Identify which cell holds the provided text, then report its [x, y] central coordinate. 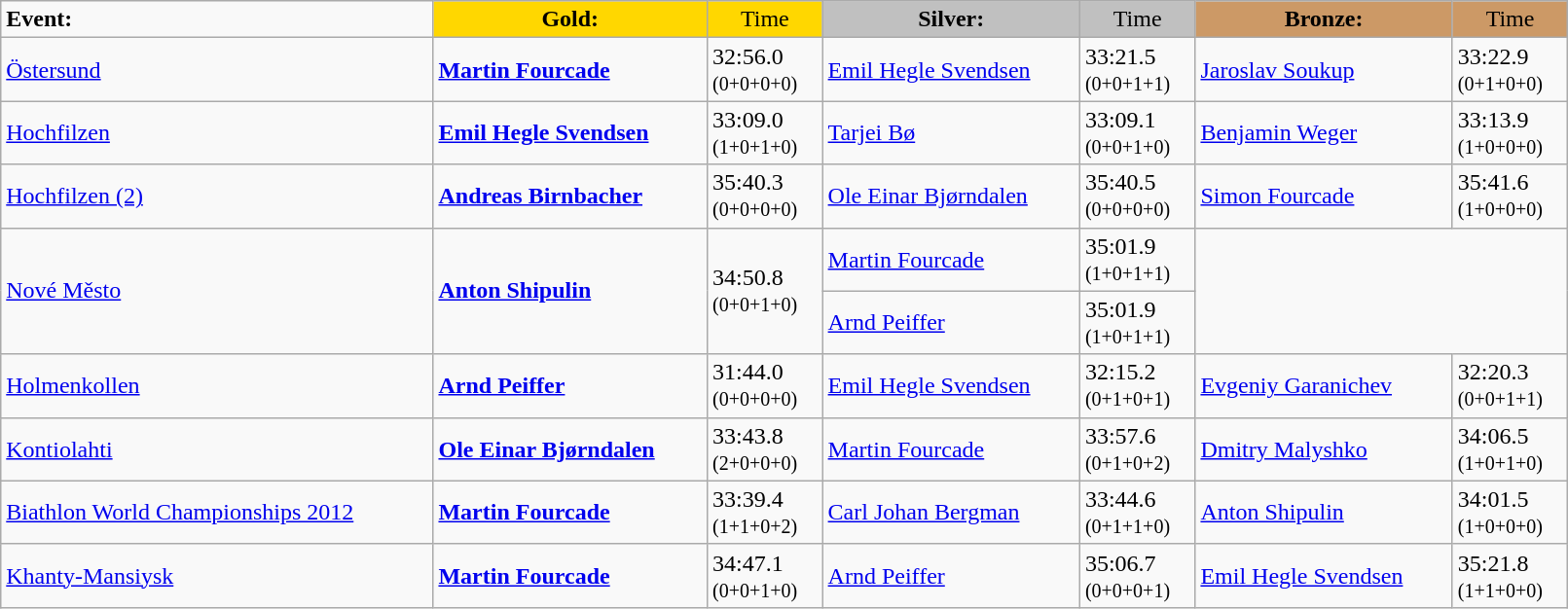
33:13.9(1+0+0+0) [1511, 132]
Hochfilzen (2) [217, 197]
Holmenkollen [217, 385]
35:40.5(0+0+0+0) [1137, 197]
Bronze: [1324, 19]
Khanty-Mansiysk [217, 576]
Gold: [570, 19]
35:21.8(1+1+0+0) [1511, 576]
Evgeniy Garanichev [1324, 385]
Event: [217, 19]
32:15.2(0+1+0+1) [1137, 385]
35:06.7(0+0+0+1) [1137, 576]
Simon Fourcade [1324, 197]
33:21.5(0+0+1+1) [1137, 70]
34:01.5(1+0+0+0) [1511, 512]
Benjamin Weger [1324, 132]
35:40.3(0+0+0+0) [765, 197]
33:09.1(0+0+1+0) [1137, 132]
Östersund [217, 70]
Dmitry Malyshko [1324, 449]
35:41.6(1+0+0+0) [1511, 197]
34:06.5(1+0+1+0) [1511, 449]
32:20.3(0+0+1+1) [1511, 385]
Biathlon World Championships 2012 [217, 512]
Andreas Birnbacher [570, 197]
Tarjei Bø [951, 132]
Kontiolahti [217, 449]
Hochfilzen [217, 132]
Jaroslav Soukup [1324, 70]
33:09.0(1+0+1+0) [765, 132]
32:56.0(0+0+0+0) [765, 70]
Carl Johan Bergman [951, 512]
Silver: [951, 19]
34:47.1(0+0+1+0) [765, 576]
31:44.0(0+0+0+0) [765, 385]
Nové Město [217, 291]
33:43.8(2+0+0+0) [765, 449]
33:39.4(1+1+0+2) [765, 512]
33:44.6(0+1+1+0) [1137, 512]
33:22.9(0+1+0+0) [1511, 70]
34:50.8(0+0+1+0) [765, 291]
33:57.6(0+1+0+2) [1137, 449]
